For the text-containing cell, return its midpoint in [x, y] coordinate format. 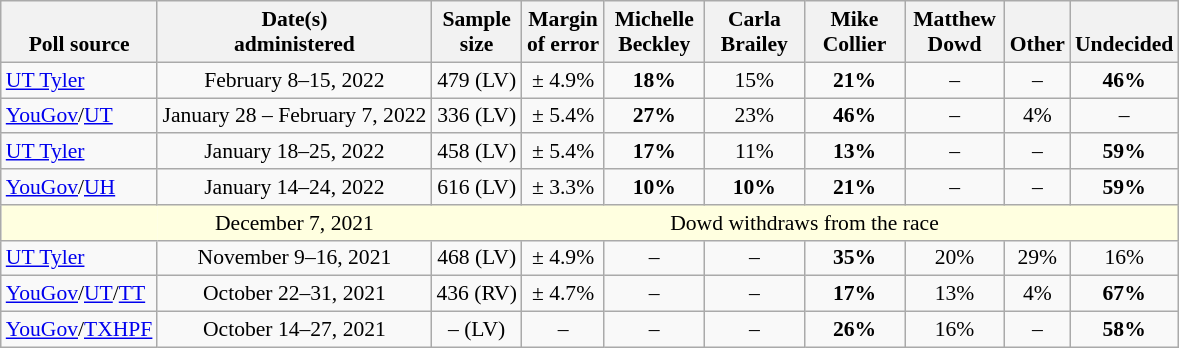
MikeCollier [854, 32]
20% [955, 258]
Other [1038, 32]
± 3.3% [563, 187]
479 (LV) [476, 80]
YouGov/UH [80, 187]
January 18–25, 2022 [294, 152]
336 (LV) [476, 116]
23% [754, 116]
YouGov/UT [80, 116]
Dowd withdraws from the race [804, 223]
58% [1124, 330]
February 8–15, 2022 [294, 80]
– (LV) [476, 330]
35% [854, 258]
January 28 – February 7, 2022 [294, 116]
29% [1038, 258]
MichelleBeckley [654, 32]
Date(s)administered [294, 32]
Undecided [1124, 32]
CarlaBrailey [754, 32]
October 14–27, 2021 [294, 330]
Marginof error [563, 32]
18% [654, 80]
468 (LV) [476, 258]
November 9–16, 2021 [294, 258]
11% [754, 152]
616 (LV) [476, 187]
YouGov/UT/TT [80, 294]
458 (LV) [476, 152]
January 14–24, 2022 [294, 187]
± 4.7% [563, 294]
December 7, 2021 [294, 223]
YouGov/TXHPF [80, 330]
436 (RV) [476, 294]
MatthewDowd [955, 32]
Poll source [80, 32]
27% [654, 116]
26% [854, 330]
October 22–31, 2021 [294, 294]
Samplesize [476, 32]
67% [1124, 294]
15% [754, 80]
